Locate the cell with the specified text and output its [x, y] center coordinate. 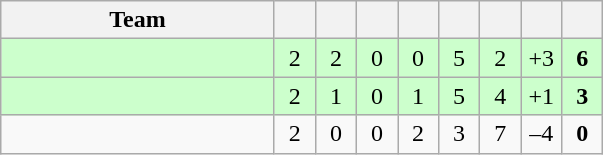
6 [582, 58]
7 [500, 134]
–4 [542, 134]
+3 [542, 58]
4 [500, 96]
+1 [542, 96]
Team [138, 20]
